Locate the cell with the specified text and output its (X, Y) center coordinate. 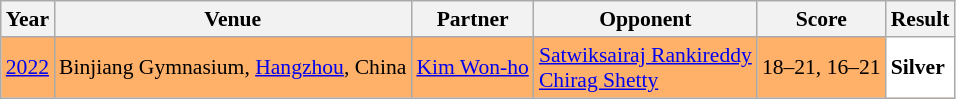
Opponent (646, 19)
Score (822, 19)
Silver (920, 68)
Kim Won-ho (472, 68)
18–21, 16–21 (822, 68)
Venue (232, 19)
Partner (472, 19)
Satwiksairaj Rankireddy Chirag Shetty (646, 68)
Year (28, 19)
2022 (28, 68)
Binjiang Gymnasium, Hangzhou, China (232, 68)
Result (920, 19)
